Detect which cell encompasses the target text, then output its (x, y) center coordinate. 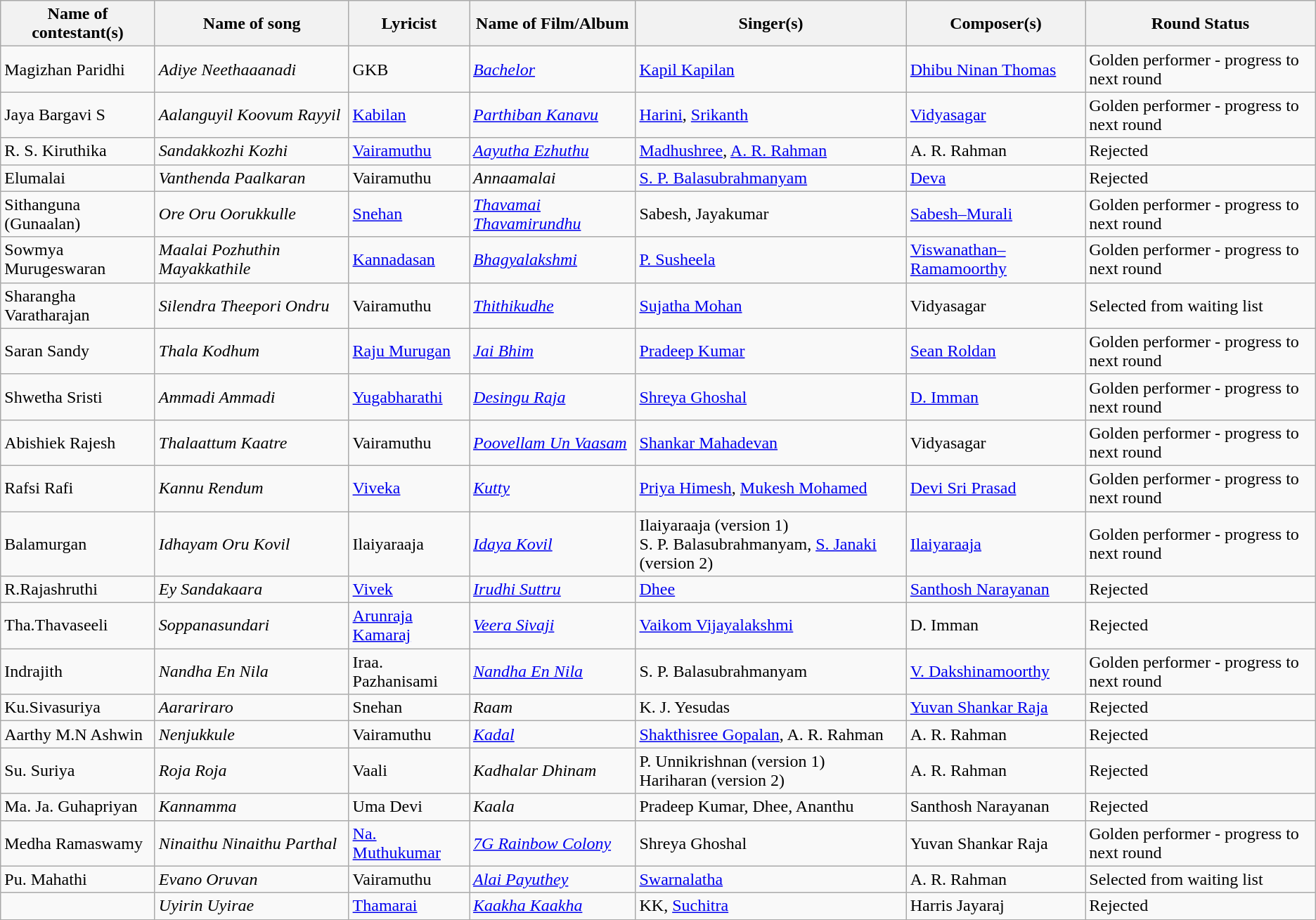
Magizhan Paridhi (78, 69)
Dhibu Ninan Thomas (995, 69)
Sandakkozhi Kozhi (252, 151)
Annaamalai (553, 178)
Name of Film/Album (553, 24)
Aayutha Ezhuthu (553, 151)
Thamarai (409, 906)
Sowmya Murugeswaran (78, 260)
V. Dakshinamoorthy (995, 672)
Idhayam Oru Kovil (252, 544)
GKB (409, 69)
Abishiek Rajesh (78, 443)
Kapil Kapilan (770, 69)
P. Unnikrishnan (version 1)Hariharan (version 2) (770, 770)
Silendra Theepori Ondru (252, 305)
Kannadasan (409, 260)
Thala Kodhum (252, 351)
Adiye Neethaaanadi (252, 69)
Bachelor (553, 69)
Poovellam Un Vaasam (553, 443)
Maalai Pozhuthin Mayakkathile (252, 260)
Parthiban Kanavu (553, 115)
Sabesh, Jayakumar (770, 214)
Name of contestant(s) (78, 24)
Pradeep Kumar (770, 351)
Bhagyalakshmi (553, 260)
Thalaattum Kaatre (252, 443)
Vaali (409, 770)
Aarthy M.N Ashwin (78, 734)
Indrajith (78, 672)
Rafsi Rafi (78, 488)
Soppanasundari (252, 626)
Jaya Bargavi S (78, 115)
Yugabharathi (409, 396)
Arunraja Kamaraj (409, 626)
Veera Sivaji (553, 626)
Thavamai Thavamirundhu (553, 214)
Kannu Rendum (252, 488)
Shakthisree Gopalan, A. R. Rahman (770, 734)
Na. Muthukumar (409, 843)
Idaya Kovil (553, 544)
Kaala (553, 807)
Deva (995, 178)
Singer(s) (770, 24)
Desingu Raja (553, 396)
Swarnalatha (770, 879)
Ninaithu Ninaithu Parthal (252, 843)
Dhee (770, 590)
Harini, Srikanth (770, 115)
Sithanguna (Gunaalan) (78, 214)
Vivek (409, 590)
Thithikudhe (553, 305)
Jai Bhim (553, 351)
Iraa. Pazhanisami (409, 672)
Irudhi Suttru (553, 590)
Ilaiyaraaja (version 1)S. P. Balasubrahmanyam, S. Janaki (version 2) (770, 544)
Vaikom Vijayalakshmi (770, 626)
Kannamma (252, 807)
Elumalai (78, 178)
Saran Sandy (78, 351)
Ey Sandakaara (252, 590)
Raam (553, 708)
Aalanguyil Koovum Rayyil (252, 115)
Round Status (1201, 24)
Vanthenda Paalkaran (252, 178)
Pradeep Kumar, Dhee, Ananthu (770, 807)
Sean Roldan (995, 351)
Ore Oru Oorukkulle (252, 214)
Ku.Sivasuriya (78, 708)
Uma Devi (409, 807)
Viveka (409, 488)
Medha Ramaswamy (78, 843)
R. S. Kiruthika (78, 151)
Composer(s) (995, 24)
Kadhalar Dhinam (553, 770)
R.Rajashruthi (78, 590)
Su. Suriya (78, 770)
Devi Sri Prasad (995, 488)
Viswanathan–Ramamoorthy (995, 260)
Madhushree, A. R. Rahman (770, 151)
Uyirin Uyirae (252, 906)
Alai Payuthey (553, 879)
Name of song (252, 24)
P. Susheela (770, 260)
KK, Suchitra (770, 906)
Shankar Mahadevan (770, 443)
Sharangha Varatharajan (78, 305)
Raju Murugan (409, 351)
K. J. Yesudas (770, 708)
Kadal (553, 734)
Lyricist (409, 24)
Ammadi Ammadi (252, 396)
Tha.Thavaseeli (78, 626)
Pu. Mahathi (78, 879)
Harris Jayaraj (995, 906)
Nenjukkule (252, 734)
Kaakha Kaakha (553, 906)
Sabesh–Murali (995, 214)
Ma. Ja. Guhapriyan (78, 807)
Priya Himesh, Mukesh Mohamed (770, 488)
Shwetha Sristi (78, 396)
Roja Roja (252, 770)
Sujatha Mohan (770, 305)
Balamurgan (78, 544)
7G Rainbow Colony (553, 843)
Kabilan (409, 115)
Evano Oruvan (252, 879)
Aarariraro (252, 708)
Kutty (553, 488)
